Determine the [X, Y] coordinate at the center of the cell enclosing the given text.  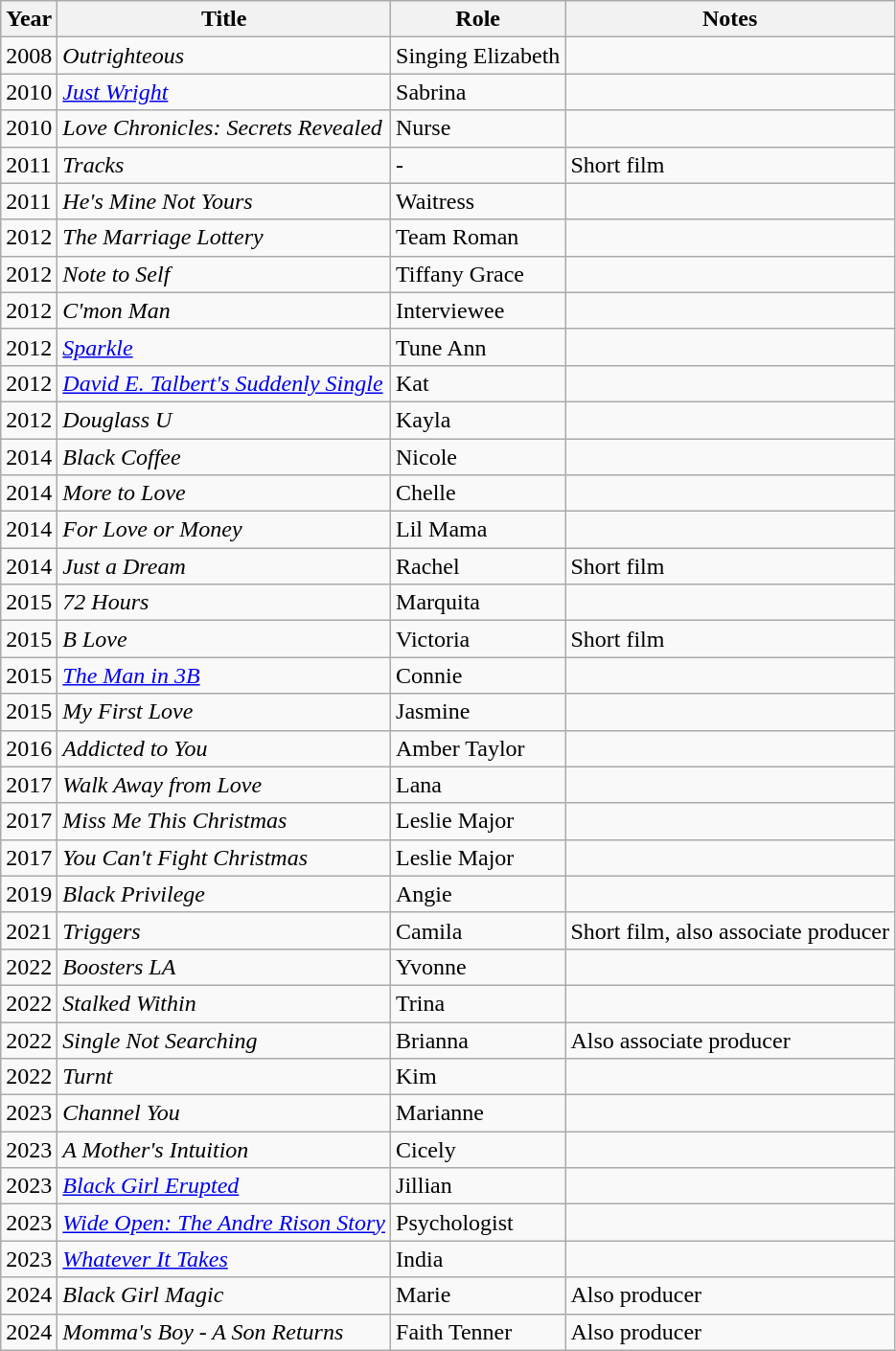
Tiffany Grace [478, 274]
Black Coffee [224, 457]
Faith Tenner [478, 1332]
Year [29, 19]
Single Not Searching [224, 1040]
Love Chronicles: Secrets Revealed [224, 128]
Psychologist [478, 1223]
Amber Taylor [478, 748]
Waitress [478, 201]
Sparkle [224, 347]
Kayla [478, 420]
Turnt [224, 1077]
Just a Dream [224, 566]
Douglass U [224, 420]
Kat [478, 383]
Lana [478, 785]
Tracks [224, 165]
Addicted to You [224, 748]
Singing Elizabeth [478, 56]
Trina [478, 1003]
My First Love [224, 712]
You Can't Fight Christmas [224, 858]
B Love [224, 639]
Chelle [478, 493]
Note to Self [224, 274]
David E. Talbert's Suddenly Single [224, 383]
India [478, 1259]
Cicely [478, 1150]
C'mon Man [224, 310]
Marie [478, 1295]
Walk Away from Love [224, 785]
- [478, 165]
Whatever It Takes [224, 1259]
2016 [29, 748]
Title [224, 19]
Jillian [478, 1186]
Stalked Within [224, 1003]
More to Love [224, 493]
Boosters LA [224, 967]
Nurse [478, 128]
Notes [730, 19]
Black Girl Magic [224, 1295]
Tune Ann [478, 347]
Just Wright [224, 92]
Role [478, 19]
2008 [29, 56]
Victoria [478, 639]
Wide Open: The Andre Rison Story [224, 1223]
Also associate producer [730, 1040]
Lil Mama [478, 530]
Angie [478, 894]
Camila [478, 930]
Channel You [224, 1113]
Jasmine [478, 712]
Short film, also associate producer [730, 930]
A Mother's Intuition [224, 1150]
Outrighteous [224, 56]
The Man in 3B [224, 675]
Sabrina [478, 92]
2021 [29, 930]
Brianna [478, 1040]
Black Privilege [224, 894]
Momma's Boy - A Son Returns [224, 1332]
Nicole [478, 457]
Rachel [478, 566]
Yvonne [478, 967]
Connie [478, 675]
Team Roman [478, 238]
Miss Me This Christmas [224, 821]
Triggers [224, 930]
He's Mine Not Yours [224, 201]
Marquita [478, 603]
72 Hours [224, 603]
Marianne [478, 1113]
Interviewee [478, 310]
2019 [29, 894]
Black Girl Erupted [224, 1186]
The Marriage Lottery [224, 238]
Kim [478, 1077]
For Love or Money [224, 530]
